Pinpoint the cell where the given text exists, returning its [X, Y] midpoint coordinate. 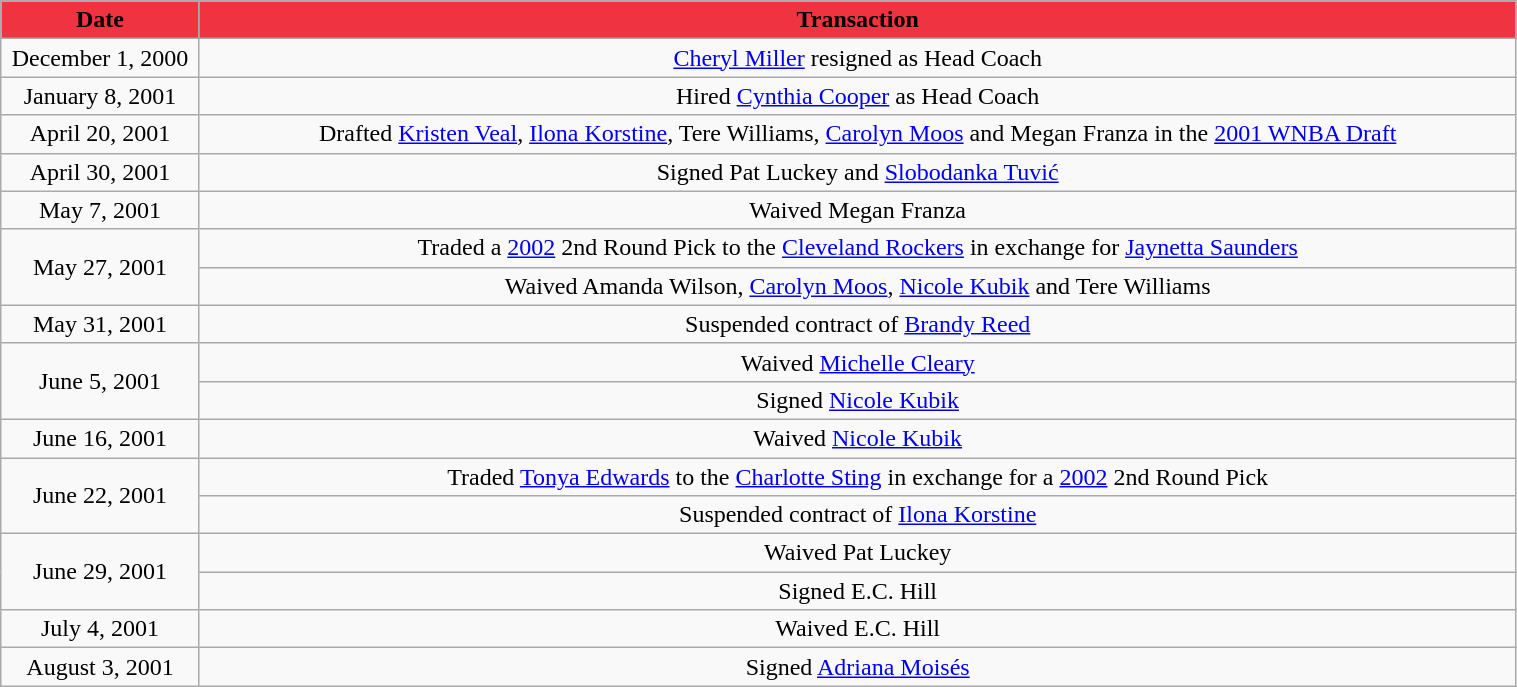
Waived E.C. Hill [858, 629]
June 16, 2001 [100, 438]
Suspended contract of Ilona Korstine [858, 515]
Signed Nicole Kubik [858, 400]
January 8, 2001 [100, 96]
June 22, 2001 [100, 496]
June 5, 2001 [100, 381]
May 7, 2001 [100, 210]
Signed E.C. Hill [858, 591]
June 29, 2001 [100, 572]
Signed Adriana Moisés [858, 667]
Traded a 2002 2nd Round Pick to the Cleveland Rockers in exchange for Jaynetta Saunders [858, 248]
Date [100, 20]
May 27, 2001 [100, 267]
Drafted Kristen Veal, Ilona Korstine, Tere Williams, Carolyn Moos and Megan Franza in the 2001 WNBA Draft [858, 134]
Hired Cynthia Cooper as Head Coach [858, 96]
April 20, 2001 [100, 134]
Waived Michelle Cleary [858, 362]
Waived Megan Franza [858, 210]
December 1, 2000 [100, 58]
Waived Pat Luckey [858, 553]
Transaction [858, 20]
Signed Pat Luckey and Slobodanka Tuvić [858, 172]
Waived Amanda Wilson, Carolyn Moos, Nicole Kubik and Tere Williams [858, 286]
Suspended contract of Brandy Reed [858, 324]
August 3, 2001 [100, 667]
May 31, 2001 [100, 324]
Traded Tonya Edwards to the Charlotte Sting in exchange for a 2002 2nd Round Pick [858, 477]
Cheryl Miller resigned as Head Coach [858, 58]
Waived Nicole Kubik [858, 438]
April 30, 2001 [100, 172]
July 4, 2001 [100, 629]
